Detect which cell encompasses the target text, then output its [X, Y] center coordinate. 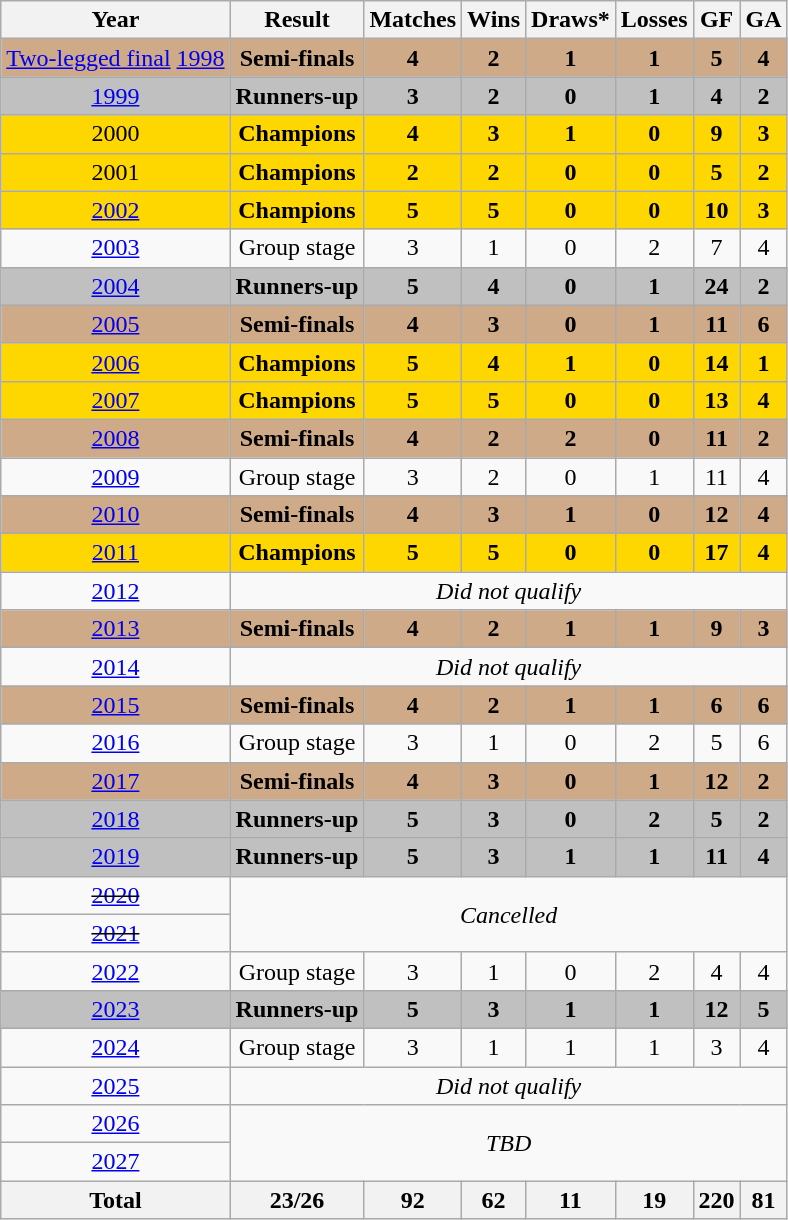
2010 [116, 515]
Year [116, 20]
92 [413, 1200]
Total [116, 1200]
10 [716, 210]
2019 [116, 857]
13 [716, 400]
62 [494, 1200]
Draws* [571, 20]
7 [716, 248]
Losses [654, 20]
Result [297, 20]
2008 [116, 438]
2000 [116, 134]
Wins [494, 20]
2002 [116, 210]
2011 [116, 553]
24 [716, 286]
81 [764, 1200]
2024 [116, 1047]
2027 [116, 1162]
2006 [116, 362]
2009 [116, 477]
TBD [508, 1143]
1999 [116, 96]
2018 [116, 819]
19 [654, 1200]
2026 [116, 1124]
2023 [116, 1009]
2003 [116, 248]
Cancelled [508, 914]
14 [716, 362]
Matches [413, 20]
2021 [116, 933]
2015 [116, 705]
2007 [116, 400]
2022 [116, 971]
2005 [116, 324]
2017 [116, 781]
GF [716, 20]
23/26 [297, 1200]
Two-legged final 1998 [116, 58]
17 [716, 553]
2012 [116, 591]
2014 [116, 667]
2004 [116, 286]
GA [764, 20]
2020 [116, 895]
2025 [116, 1085]
2001 [116, 172]
220 [716, 1200]
2013 [116, 629]
2016 [116, 743]
